Return [X, Y] of the center of cell containing provided text 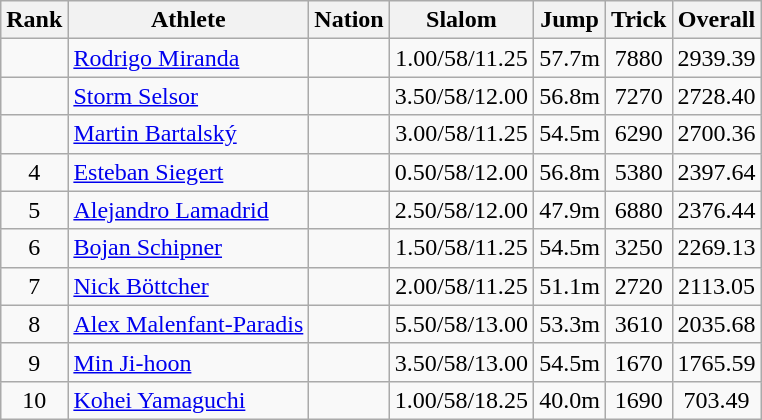
Rodrigo Miranda [188, 58]
8 [34, 324]
Athlete [188, 20]
5380 [638, 172]
703.49 [716, 400]
6 [34, 248]
1.00/58/18.25 [461, 400]
51.1m [570, 286]
7270 [638, 96]
Min Ji-hoon [188, 362]
2728.40 [716, 96]
57.7m [570, 58]
Bojan Schipner [188, 248]
0.50/58/12.00 [461, 172]
3.50/58/13.00 [461, 362]
Slalom [461, 20]
6880 [638, 210]
1.00/58/11.25 [461, 58]
2.00/58/11.25 [461, 286]
Nation [349, 20]
Nick Böttcher [188, 286]
7880 [638, 58]
1690 [638, 400]
2.50/58/12.00 [461, 210]
2397.64 [716, 172]
47.9m [570, 210]
2700.36 [716, 134]
Jump [570, 20]
5 [34, 210]
2269.13 [716, 248]
1.50/58/11.25 [461, 248]
Alejandro Lamadrid [188, 210]
2113.05 [716, 286]
40.0m [570, 400]
2939.39 [716, 58]
2035.68 [716, 324]
Alex Malenfant-Paradis [188, 324]
Esteban Siegert [188, 172]
5.50/58/13.00 [461, 324]
6290 [638, 134]
Kohei Yamaguchi [188, 400]
Trick [638, 20]
1765.59 [716, 362]
9 [34, 362]
7 [34, 286]
Overall [716, 20]
2720 [638, 286]
4 [34, 172]
Martin Bartalský [188, 134]
53.3m [570, 324]
2376.44 [716, 210]
10 [34, 400]
1670 [638, 362]
Storm Selsor [188, 96]
3.00/58/11.25 [461, 134]
3.50/58/12.00 [461, 96]
3250 [638, 248]
3610 [638, 324]
Rank [34, 20]
